Return (X, Y) of the center of cell containing provided text 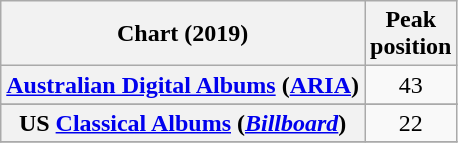
43 (411, 85)
22 (411, 123)
Peakposition (411, 34)
Chart (2019) (183, 34)
Australian Digital Albums (ARIA) (183, 85)
US Classical Albums (Billboard) (183, 123)
